Locate the cell with the specified text and output its [x, y] center coordinate. 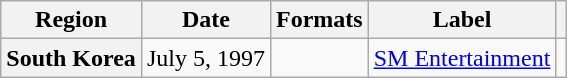
Label [462, 20]
South Korea [72, 58]
Region [72, 20]
Date [206, 20]
SM Entertainment [462, 58]
Formats [319, 20]
July 5, 1997 [206, 58]
